Determine the [X, Y] coordinate at the center of the cell enclosing the given text.  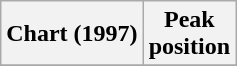
Peakposition [189, 34]
Chart (1997) [72, 34]
